Identify which cell holds the provided text, then report its (x, y) central coordinate. 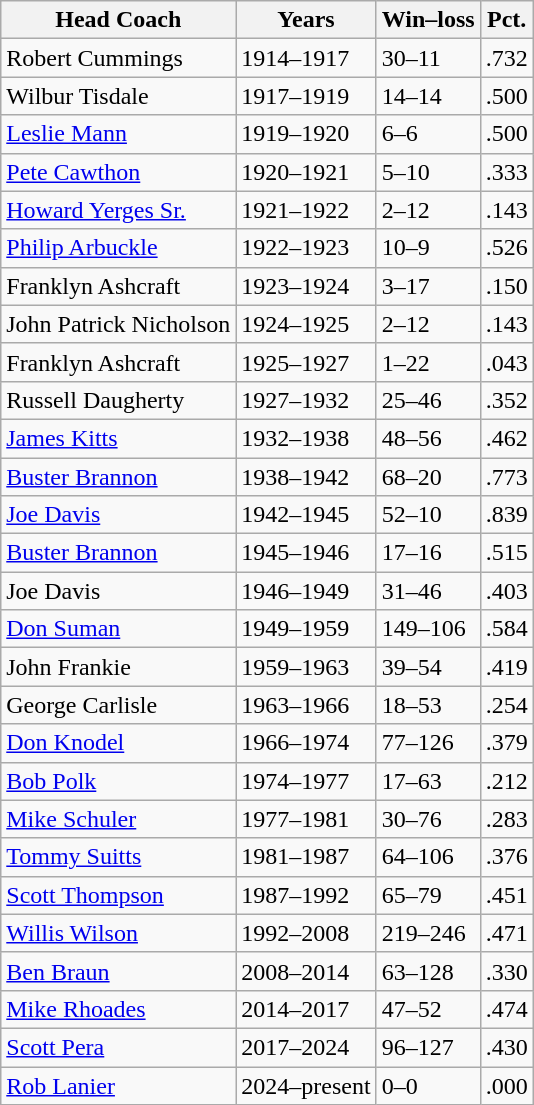
John Frankie (118, 667)
0–0 (428, 1085)
1924–1925 (306, 324)
.376 (506, 857)
1987–1992 (306, 895)
10–9 (428, 248)
John Patrick Nicholson (118, 324)
.462 (506, 438)
.150 (506, 286)
Howard Yerges Sr. (118, 210)
1949–1959 (306, 629)
47–52 (428, 1009)
.000 (506, 1085)
17–63 (428, 781)
48–56 (428, 438)
James Kitts (118, 438)
1919–1920 (306, 134)
1946–1949 (306, 591)
2017–2024 (306, 1047)
Don Suman (118, 629)
2014–2017 (306, 1009)
.330 (506, 971)
.212 (506, 781)
Don Knodel (118, 743)
1927–1932 (306, 400)
18–53 (428, 705)
Head Coach (118, 20)
.773 (506, 477)
17–16 (428, 553)
.471 (506, 933)
Robert Cummings (118, 58)
68–20 (428, 477)
Willis Wilson (118, 933)
Ben Braun (118, 971)
.379 (506, 743)
31–46 (428, 591)
.043 (506, 362)
Bob Polk (118, 781)
5–10 (428, 172)
1917–1919 (306, 96)
Scott Pera (118, 1047)
Win–loss (428, 20)
1974–1977 (306, 781)
30–11 (428, 58)
25–46 (428, 400)
Russell Daugherty (118, 400)
30–76 (428, 819)
.474 (506, 1009)
6–6 (428, 134)
Pct. (506, 20)
1977–1981 (306, 819)
1921–1922 (306, 210)
.526 (506, 248)
63–128 (428, 971)
.732 (506, 58)
1923–1924 (306, 286)
219–246 (428, 933)
1963–1966 (306, 705)
Wilbur Tisdale (118, 96)
1959–1963 (306, 667)
.333 (506, 172)
.403 (506, 591)
65–79 (428, 895)
1914–1917 (306, 58)
2024–present (306, 1085)
Pete Cawthon (118, 172)
1938–1942 (306, 477)
.352 (506, 400)
.451 (506, 895)
2008–2014 (306, 971)
George Carlisle (118, 705)
Tommy Suitts (118, 857)
Mike Rhoades (118, 1009)
1925–1927 (306, 362)
.584 (506, 629)
Leslie Mann (118, 134)
.419 (506, 667)
.515 (506, 553)
Rob Lanier (118, 1085)
1920–1921 (306, 172)
14–14 (428, 96)
Philip Arbuckle (118, 248)
.430 (506, 1047)
.283 (506, 819)
Mike Schuler (118, 819)
.254 (506, 705)
1922–1923 (306, 248)
1992–2008 (306, 933)
52–10 (428, 515)
77–126 (428, 743)
1932–1938 (306, 438)
.839 (506, 515)
64–106 (428, 857)
96–127 (428, 1047)
149–106 (428, 629)
1942–1945 (306, 515)
39–54 (428, 667)
1981–1987 (306, 857)
Years (306, 20)
3–17 (428, 286)
Scott Thompson (118, 895)
1966–1974 (306, 743)
1945–1946 (306, 553)
1–22 (428, 362)
